Return [X, Y] of the center of cell containing provided text 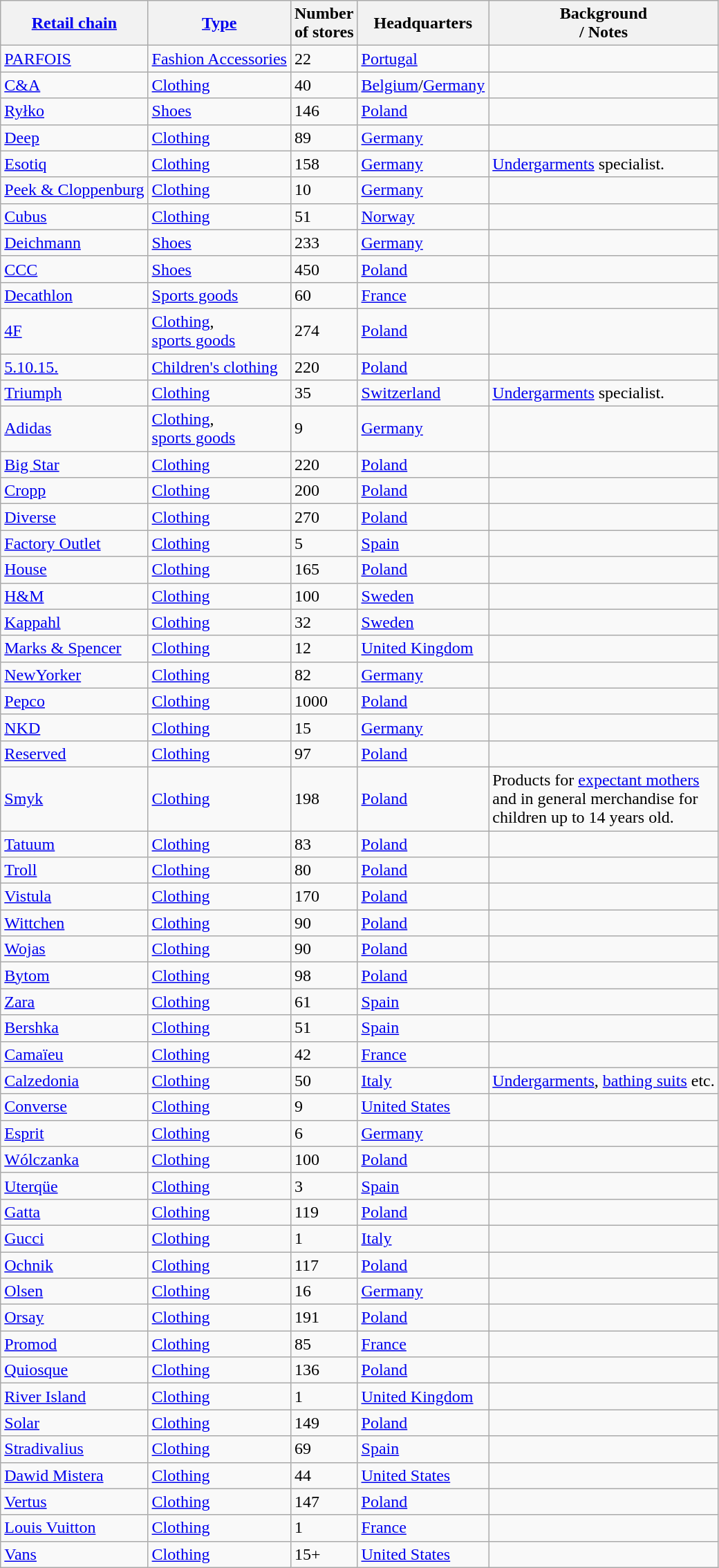
C&A [75, 85]
233 [324, 243]
Camaïeu [75, 1054]
Diverse [75, 517]
Fashion Accessories [219, 59]
Zara [75, 1002]
Cropp [75, 491]
Big Star [75, 465]
Troll [75, 870]
165 [324, 570]
40 [324, 85]
Headquarters [423, 24]
Portugal [423, 59]
158 [324, 164]
Vans [75, 1554]
60 [324, 295]
97 [324, 754]
119 [324, 1212]
Background/ Notes [604, 24]
117 [324, 1264]
Vistula [75, 897]
Triumph [75, 393]
Numberof stores [324, 24]
Bytom [75, 976]
69 [324, 1449]
Gucci [75, 1238]
10 [324, 190]
Tatuum [75, 844]
Bershka [75, 1028]
Pepco [75, 701]
50 [324, 1081]
Calzedonia [75, 1081]
5.10.15. [75, 367]
146 [324, 111]
83 [324, 844]
191 [324, 1318]
16 [324, 1291]
98 [324, 976]
Quiosque [75, 1370]
House [75, 570]
1000 [324, 701]
Louis Vuitton [75, 1528]
200 [324, 491]
Wittchen [75, 923]
Decathlon [75, 295]
Belgium/Germany [423, 85]
Promod [75, 1344]
450 [324, 269]
89 [324, 138]
Smyk [75, 799]
170 [324, 897]
Esprit [75, 1133]
Cubus [75, 216]
H&M [75, 596]
River Island [75, 1397]
Norway [423, 216]
136 [324, 1370]
15 [324, 727]
Peek & Cloppenburg [75, 190]
149 [324, 1423]
Marks & Spencer [75, 648]
42 [324, 1054]
Ochnik [75, 1264]
Solar [75, 1423]
61 [324, 1002]
Esotiq [75, 164]
3 [324, 1186]
22 [324, 59]
Retail chain [75, 24]
Reserved [75, 754]
Switzerland [423, 393]
Orsay [75, 1318]
Olsen [75, 1291]
5 [324, 543]
Factory Outlet [75, 543]
270 [324, 517]
Stradivalius [75, 1449]
Wojas [75, 949]
Uterqüe [75, 1186]
PARFOIS [75, 59]
Deep [75, 138]
Products for expectant mothers and in general merchandise for children up to 14 years old. [604, 799]
35 [324, 393]
Kappahl [75, 622]
NewYorker [75, 675]
Deichmann [75, 243]
4F [75, 330]
12 [324, 648]
Converse [75, 1107]
80 [324, 870]
Wólczanka [75, 1159]
147 [324, 1502]
15+ [324, 1554]
198 [324, 799]
CCC [75, 269]
6 [324, 1133]
Adidas [75, 429]
274 [324, 330]
32 [324, 622]
85 [324, 1344]
Gatta [75, 1212]
NKD [75, 727]
Vertus [75, 1502]
Sports goods [219, 295]
Undergarments, bathing suits etc. [604, 1081]
Children's clothing [219, 367]
Type [219, 24]
44 [324, 1475]
Ryłko [75, 111]
82 [324, 675]
Dawid Mistera [75, 1475]
